Identify which cell holds the provided text, then report its (x, y) central coordinate. 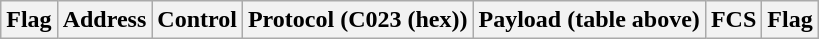
Protocol (C023 (hex)) (358, 20)
Payload (table above) (589, 20)
Address (104, 20)
FCS (733, 20)
Control (198, 20)
